Find where the given text appears and provide that cell's center as (x, y) coordinate. 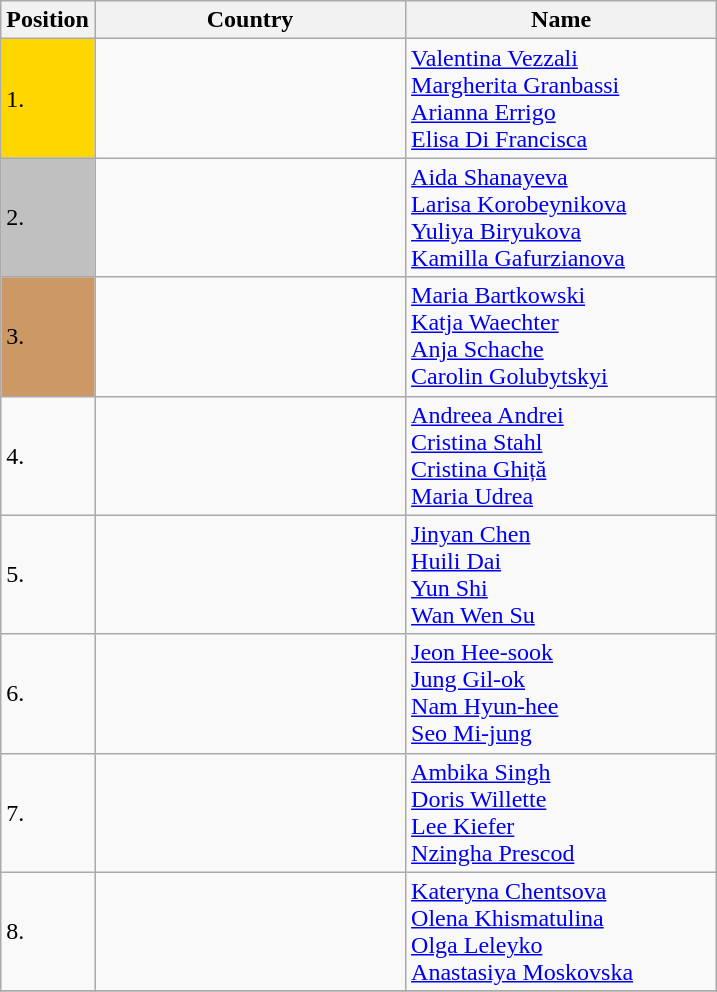
Maria Bartkowski Katja Waechter Anja Schache Carolin Golubytskyi (562, 336)
Jinyan Chen Huili Dai Yun Shi Wan Wen Su (562, 574)
Valentina Vezzali Margherita Granbassi Arianna Errigo Elisa Di Francisca (562, 98)
6. (48, 694)
3. (48, 336)
4. (48, 456)
Aida Shanayeva Larisa Korobeynikova Yuliya Biryukova Kamilla Gafurzianova (562, 218)
8. (48, 932)
2. (48, 218)
Andreea Andrei Cristina Stahl Cristina Ghiță Maria Udrea (562, 456)
Jeon Hee-sook Jung Gil-ok Nam Hyun-hee Seo Mi-jung (562, 694)
Ambika Singh Doris Willette Lee Kiefer Nzingha Prescod (562, 812)
7. (48, 812)
5. (48, 574)
Position (48, 20)
1. (48, 98)
Kateryna Chentsova Olena Khismatulina Olga Leleyko Anastasiya Moskovska (562, 932)
Country (250, 20)
Name (562, 20)
